Return the (x, y) coordinate for the center point of the cell that contains the specified text.  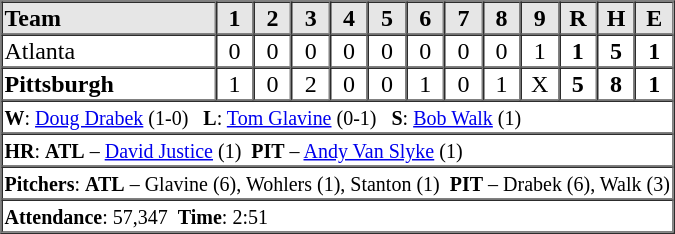
Atlanta (109, 50)
4 (349, 18)
W: Doug Drabek (1-0) L: Tom Glavine (0-1) S: Bob Walk (1) (338, 116)
X (540, 84)
3 (311, 18)
7 (463, 18)
Attendance: 57,347 Time: 2:51 (338, 216)
9 (540, 18)
R (578, 18)
6 (425, 18)
Pittsburgh (109, 84)
H (616, 18)
Team (109, 18)
HR: ATL – David Justice (1) PIT – Andy Van Slyke (1) (338, 150)
E (654, 18)
Pitchers: ATL – Glavine (6), Wohlers (1), Stanton (1) PIT – Drabek (6), Walk (3) (338, 182)
